Pinpoint the cell where the given text exists, returning its [x, y] midpoint coordinate. 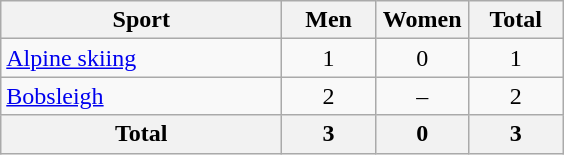
Men [329, 20]
– [422, 96]
Women [422, 20]
Alpine skiing [142, 58]
Sport [142, 20]
Bobsleigh [142, 96]
